Output the [X, Y] coordinate of the center of the cell containing the given text.  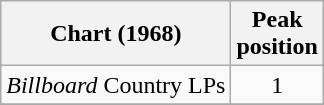
Chart (1968) [116, 34]
Billboard Country LPs [116, 85]
1 [277, 85]
Peakposition [277, 34]
